For the text-containing cell, return its midpoint in [x, y] coordinate format. 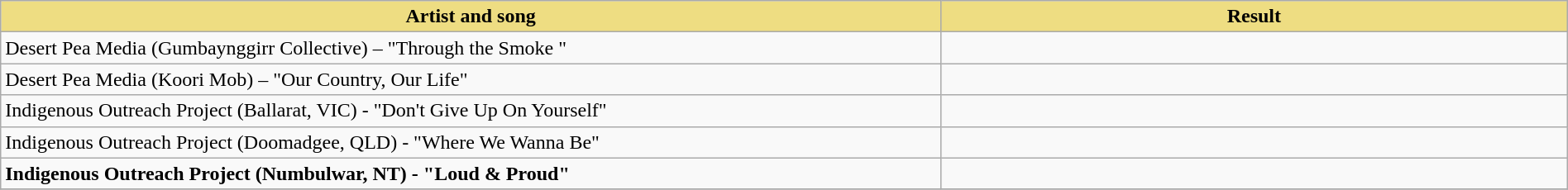
Desert Pea Media (Gumbaynggirr Collective) – "Through the Smoke " [471, 48]
Result [1254, 17]
Desert Pea Media (Koori Mob) – "Our Country, Our Life" [471, 79]
Indigenous Outreach Project (Ballarat, VIC) - "Don't Give Up On Yourself" [471, 111]
Indigenous Outreach Project (Doomadgee, QLD) - "Where We Wanna Be" [471, 142]
Indigenous Outreach Project (Numbulwar, NT) - "Loud & Proud" [471, 173]
Artist and song [471, 17]
